Determine the (x, y) coordinate at the center of the cell enclosing the given text.  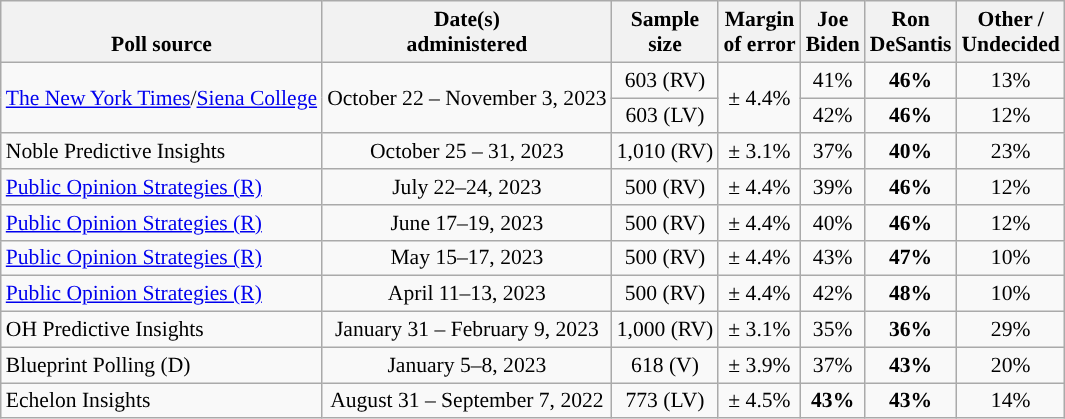
603 (LV) (666, 116)
August 31 – September 7, 2022 (467, 401)
RonDeSantis (911, 32)
Echelon Insights (162, 401)
23% (1010, 152)
OH Predictive Insights (162, 330)
13% (1010, 80)
April 11–13, 2023 (467, 294)
May 15–17, 2023 (467, 258)
± 4.5% (759, 401)
20% (1010, 365)
Marginof error (759, 32)
Blueprint Polling (D) (162, 365)
35% (833, 330)
603 (RV) (666, 80)
June 17–19, 2023 (467, 223)
January 31 – February 9, 2023 (467, 330)
Samplesize (666, 32)
October 22 – November 3, 2023 (467, 98)
618 (V) (666, 365)
41% (833, 80)
The New York Times/Siena College (162, 98)
1,010 (RV) (666, 152)
47% (911, 258)
48% (911, 294)
JoeBiden (833, 32)
± 3.9% (759, 365)
July 22–24, 2023 (467, 187)
Date(s)administered (467, 32)
29% (1010, 330)
January 5–8, 2023 (467, 365)
Poll source (162, 32)
Noble Predictive Insights (162, 152)
39% (833, 187)
773 (LV) (666, 401)
Other /Undecided (1010, 32)
October 25 – 31, 2023 (467, 152)
36% (911, 330)
1,000 (RV) (666, 330)
14% (1010, 401)
